Determine the (x, y) coordinate at the center of the cell enclosing the given text.  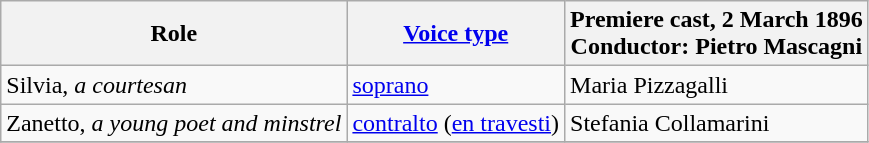
Role (174, 34)
Silvia, a courtesan (174, 85)
contralto (en travesti) (456, 123)
Premiere cast, 2 March 1896Conductor: Pietro Mascagni (717, 34)
Stefania Collamarini (717, 123)
soprano (456, 85)
Voice type (456, 34)
Maria Pizzagalli (717, 85)
Zanetto, a young poet and minstrel (174, 123)
